Extract the [x, y] coordinate from the center of the cell holding the provided text.  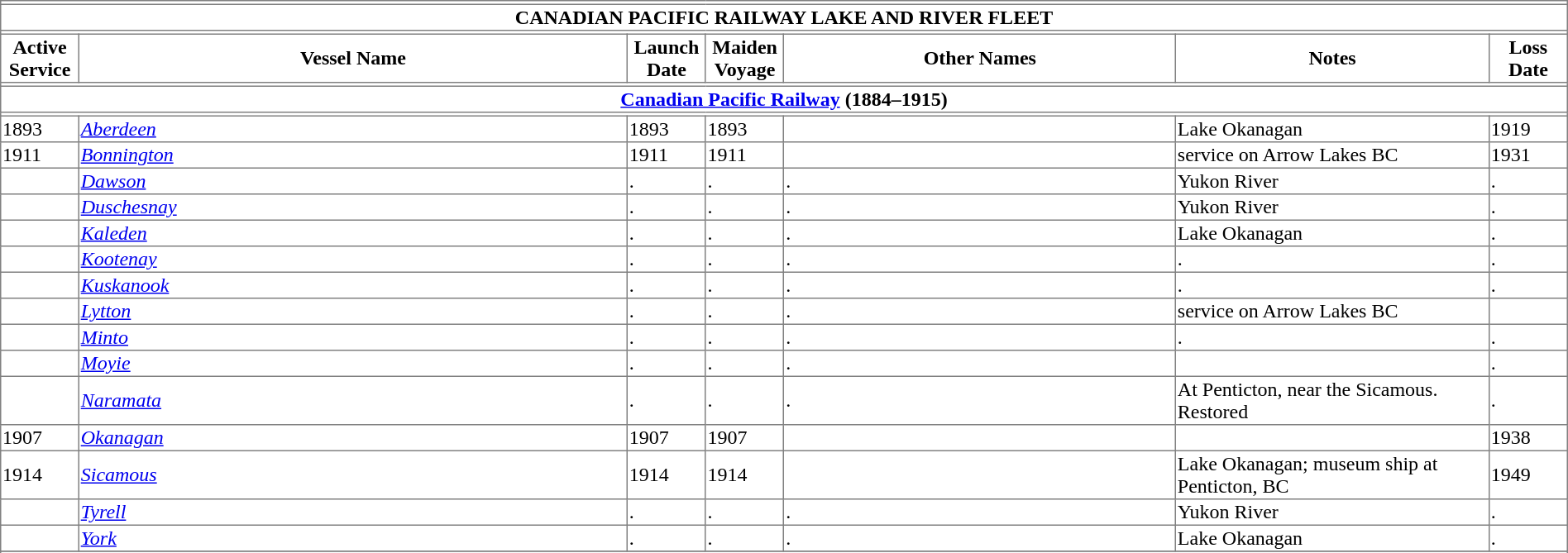
Lytton [352, 312]
Kaleden [352, 233]
Moyie [352, 364]
Minto [352, 337]
CANADIAN PACIFIC RAILWAY LAKE AND RIVER FLEET [784, 17]
Loss Date [1528, 58]
Active Service [40, 58]
Launch Date [667, 58]
Maiden Voyage [744, 58]
Dawson [352, 181]
Bonnington [352, 155]
Okanagan [352, 438]
1949 [1528, 474]
Aberdeen [352, 129]
Other Names [980, 58]
Lake Okanagan; museum ship at Penticton, BC [1333, 474]
York [352, 538]
1931 [1528, 155]
Duschesnay [352, 207]
1938 [1528, 438]
Vessel Name [352, 58]
Tyrell [352, 512]
Canadian Pacific Railway (1884–1915) [784, 99]
1919 [1528, 129]
Sicamous [352, 474]
At Penticton, near the Sicamous. Restored [1333, 400]
Naramata [352, 400]
Kuskanook [352, 285]
Notes [1333, 58]
Kootenay [352, 260]
